Provide the (x, y) coordinate of the cell's center where the given text is located.  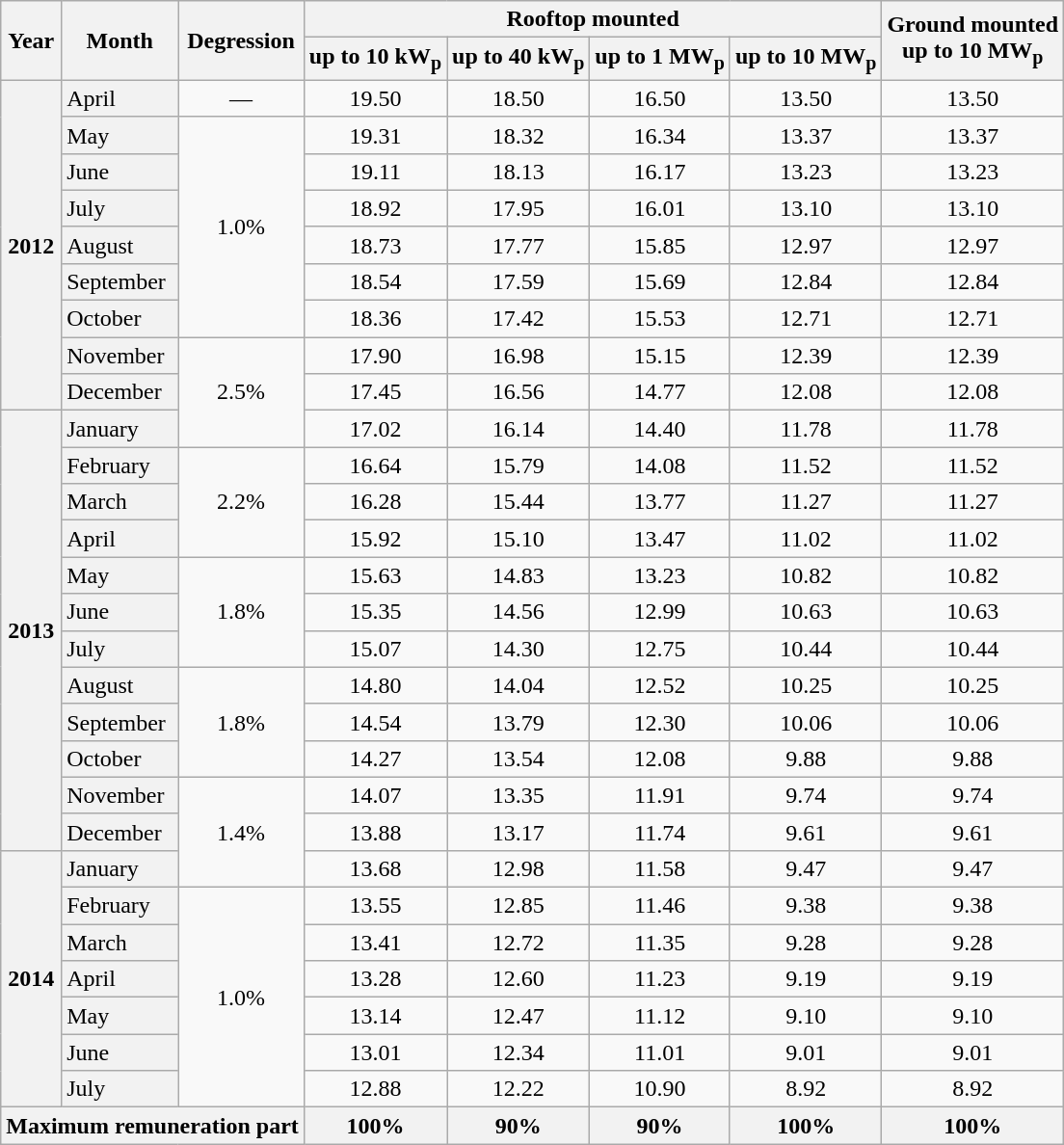
17.45 (375, 392)
13.77 (660, 502)
13.41 (375, 943)
12.30 (660, 722)
Ground mounted up to 10 MWp (973, 40)
15.69 (660, 281)
14.40 (660, 429)
14.83 (519, 575)
12.88 (375, 1089)
15.85 (660, 245)
15.92 (375, 539)
2.5% (241, 392)
13.47 (660, 539)
14.77 (660, 392)
18.50 (519, 98)
11.23 (660, 979)
12.47 (519, 1016)
12.99 (660, 612)
15.44 (519, 502)
14.07 (375, 795)
13.68 (375, 868)
11.46 (660, 906)
Year (31, 40)
18.73 (375, 245)
13.28 (375, 979)
16.98 (519, 356)
13.14 (375, 1016)
17.90 (375, 356)
12.75 (660, 649)
18.92 (375, 208)
17.42 (519, 319)
10.90 (660, 1089)
12.52 (660, 685)
14.27 (375, 759)
up to 40 kWp (519, 59)
11.12 (660, 1016)
12.22 (519, 1089)
14.80 (375, 685)
13.01 (375, 1052)
11.58 (660, 868)
16.56 (519, 392)
1.4% (241, 832)
16.64 (375, 466)
15.10 (519, 539)
2012 (31, 245)
2013 (31, 630)
15.79 (519, 466)
14.54 (375, 722)
12.34 (519, 1052)
15.53 (660, 319)
2.2% (241, 502)
Month (120, 40)
Maximum remuneration part (152, 1126)
17.02 (375, 429)
15.15 (660, 356)
15.63 (375, 575)
19.31 (375, 135)
11.35 (660, 943)
11.91 (660, 795)
17.59 (519, 281)
17.95 (519, 208)
up to 10 kWp (375, 59)
12.60 (519, 979)
14.30 (519, 649)
13.17 (519, 832)
13.88 (375, 832)
13.79 (519, 722)
15.07 (375, 649)
16.14 (519, 429)
16.01 (660, 208)
16.50 (660, 98)
— (241, 98)
up to 1 MWp (660, 59)
13.54 (519, 759)
18.36 (375, 319)
12.85 (519, 906)
15.35 (375, 612)
16.17 (660, 172)
Rooftop mounted (593, 19)
14.04 (519, 685)
11.74 (660, 832)
18.32 (519, 135)
11.01 (660, 1052)
14.56 (519, 612)
16.28 (375, 502)
2014 (31, 978)
up to 10 MWp (806, 59)
18.54 (375, 281)
12.72 (519, 943)
19.11 (375, 172)
13.35 (519, 795)
17.77 (519, 245)
14.08 (660, 466)
19.50 (375, 98)
Degression (241, 40)
12.98 (519, 868)
18.13 (519, 172)
16.34 (660, 135)
13.55 (375, 906)
